Pinpoint the cell where the given text exists, returning its [x, y] midpoint coordinate. 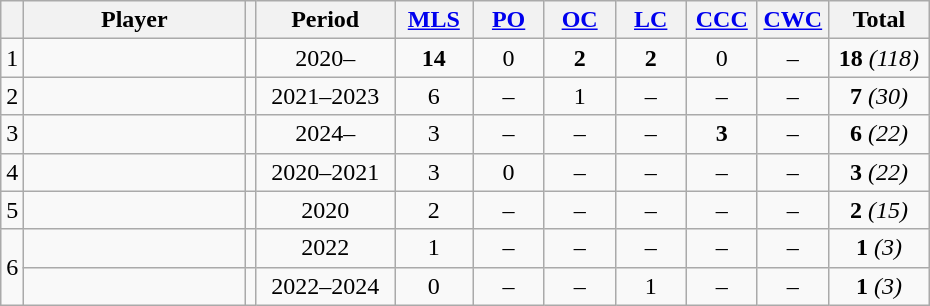
2020 [326, 210]
3 (22) [878, 172]
Total [878, 20]
2024– [326, 134]
2 (15) [878, 210]
Player [134, 20]
2020– [326, 58]
Period [326, 20]
2022–2024 [326, 286]
PO [508, 20]
CCC [722, 20]
2021–2023 [326, 96]
2020–2021 [326, 172]
6 (22) [878, 134]
14 [434, 58]
5 [12, 210]
LC [650, 20]
OC [580, 20]
CWC [792, 20]
2022 [326, 248]
18 (118) [878, 58]
MLS [434, 20]
4 [12, 172]
7 (30) [878, 96]
